Find where the given text appears and provide that cell's center as [X, Y] coordinate. 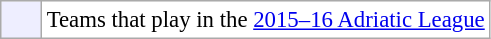
Teams that play in the 2015–16 Adriatic League [266, 20]
